Detect which cell encompasses the target text, then output its [X, Y] center coordinate. 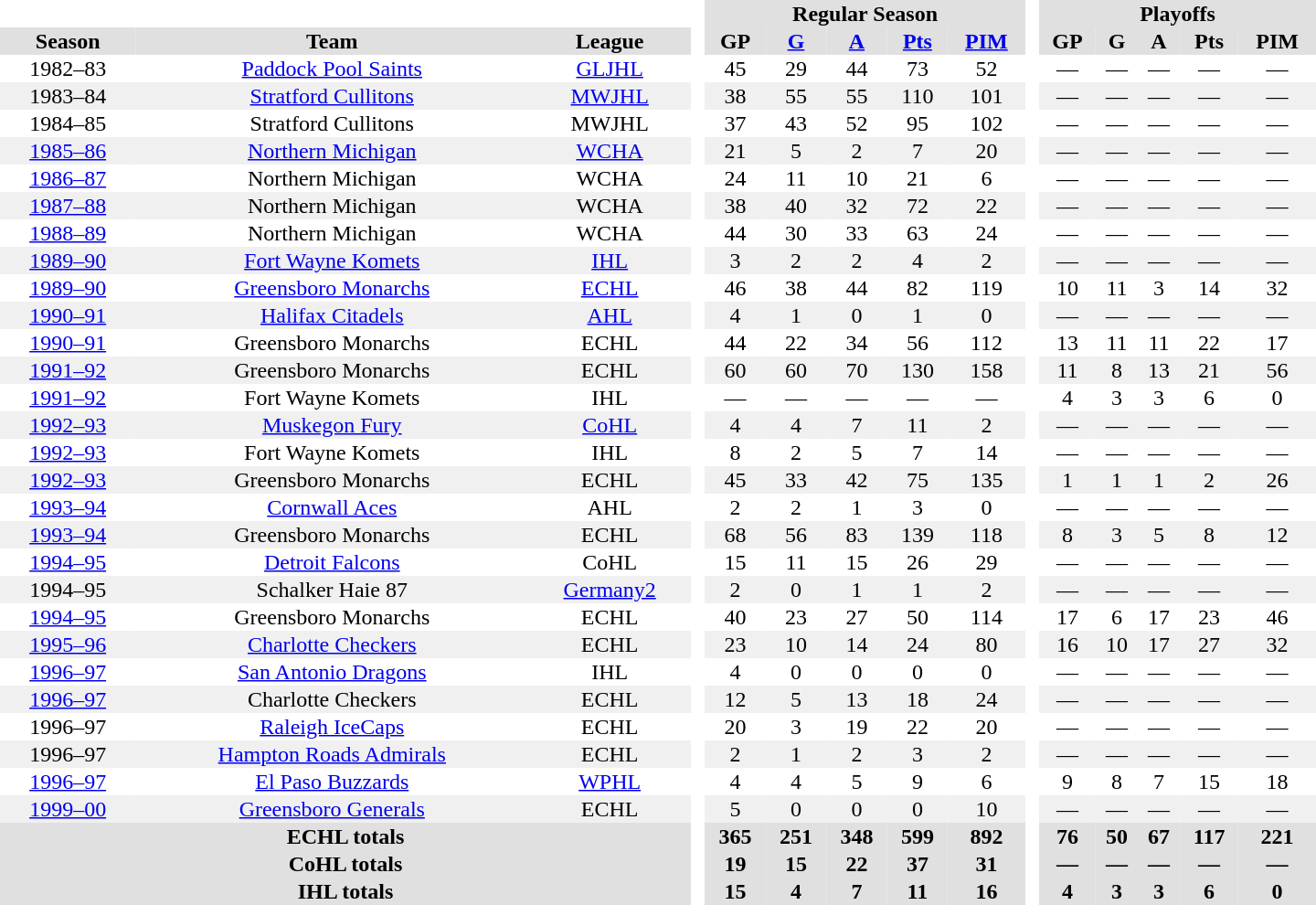
30 [796, 233]
130 [918, 370]
348 [856, 836]
75 [918, 480]
83 [856, 535]
Greensboro Generals [332, 809]
1995–96 [68, 644]
599 [918, 836]
117 [1209, 836]
82 [918, 288]
31 [987, 864]
70 [856, 370]
Raleigh IceCaps [332, 727]
1984–85 [68, 123]
Regular Season [865, 14]
67 [1159, 836]
73 [918, 69]
221 [1278, 836]
Detroit Falcons [332, 562]
34 [856, 343]
135 [987, 480]
892 [987, 836]
Germany2 [610, 590]
1982–83 [68, 69]
ECHL totals [345, 836]
Cornwall Aces [332, 507]
118 [987, 535]
1988–89 [68, 233]
WPHL [610, 782]
42 [856, 480]
1986–87 [68, 178]
365 [735, 836]
1987–88 [68, 206]
251 [796, 836]
1983–84 [68, 96]
1999–00 [68, 809]
Muskegon Fury [332, 425]
CoHL totals [345, 864]
158 [987, 370]
Playoffs [1177, 14]
112 [987, 343]
San Antonio Dragons [332, 672]
Paddock Pool Saints [332, 69]
72 [918, 206]
80 [987, 644]
68 [735, 535]
76 [1067, 836]
Halifax Citadels [332, 315]
Schalker Haie 87 [332, 590]
GLJHL [610, 69]
139 [918, 535]
63 [918, 233]
IHL totals [345, 891]
102 [987, 123]
El Paso Buzzards [332, 782]
119 [987, 288]
110 [918, 96]
Season [68, 41]
101 [987, 96]
43 [796, 123]
Hampton Roads Admirals [332, 754]
114 [987, 617]
Team [332, 41]
95 [918, 123]
1985–86 [68, 151]
League [610, 41]
